Detect which cell encompasses the target text, then output its [x, y] center coordinate. 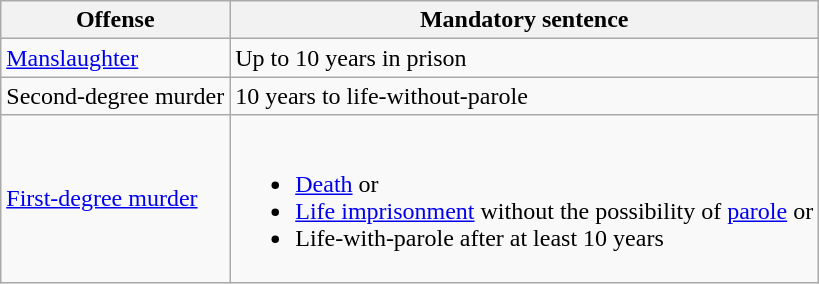
First-degree murder [116, 198]
Offense [116, 20]
Up to 10 years in prison [524, 58]
10 years to life-without-parole [524, 96]
Manslaughter [116, 58]
Death orLife imprisonment without the possibility of parole orLife-with-parole after at least 10 years [524, 198]
Mandatory sentence [524, 20]
Second-degree murder [116, 96]
